Determine the [x, y] coordinate at the center of the cell enclosing the given text.  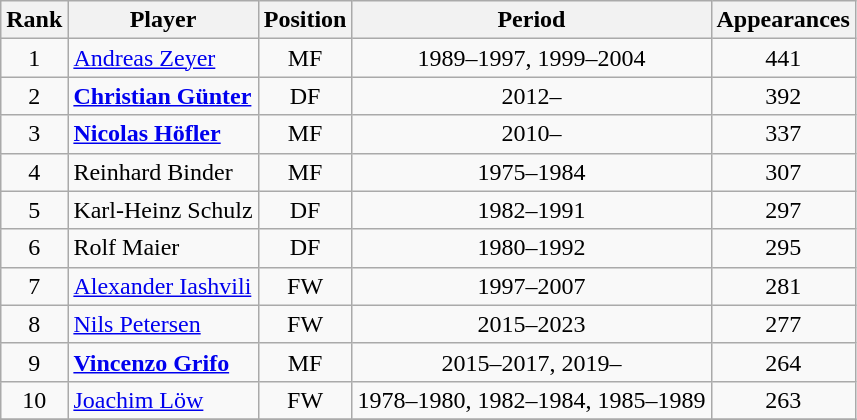
4 [34, 172]
2012– [532, 96]
Reinhard Binder [163, 172]
7 [34, 286]
Period [532, 20]
Karl-Heinz Schulz [163, 210]
297 [783, 210]
1982–1991 [532, 210]
1 [34, 58]
295 [783, 248]
2015–2017, 2019– [532, 362]
8 [34, 324]
Position [305, 20]
Vincenzo Grifo [163, 362]
Nicolas Höfler [163, 134]
Joachim Löw [163, 400]
Nils Petersen [163, 324]
2015–2023 [532, 324]
Christian Günter [163, 96]
1978–1980, 1982–1984, 1985–1989 [532, 400]
5 [34, 210]
1975–1984 [532, 172]
1997–2007 [532, 286]
264 [783, 362]
277 [783, 324]
3 [34, 134]
2 [34, 96]
337 [783, 134]
10 [34, 400]
Appearances [783, 20]
441 [783, 58]
Player [163, 20]
1980–1992 [532, 248]
9 [34, 362]
1989–1997, 1999–2004 [532, 58]
6 [34, 248]
Rank [34, 20]
Rolf Maier [163, 248]
307 [783, 172]
281 [783, 286]
392 [783, 96]
2010– [532, 134]
Alexander Iashvili [163, 286]
263 [783, 400]
Andreas Zeyer [163, 58]
